Capture the cell that displays the provided text and extract its (x, y) central coordinate. 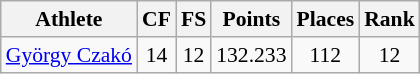
György Czakó (69, 55)
132.233 (251, 55)
Places (326, 19)
Rank (390, 19)
Athlete (69, 19)
Points (251, 19)
112 (326, 55)
FS (194, 19)
14 (156, 55)
CF (156, 19)
